Identify which cell holds the provided text, then report its [X, Y] central coordinate. 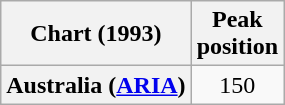
150 [237, 85]
Peakposition [237, 34]
Australia (ARIA) [96, 85]
Chart (1993) [96, 34]
